Determine the (x, y) coordinate at the center of the cell enclosing the given text.  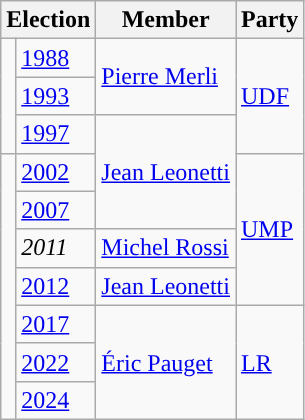
1997 (56, 134)
2002 (56, 172)
Pierre Merli (166, 77)
2024 (56, 400)
2017 (56, 324)
1988 (56, 58)
UMP (270, 229)
UDF (270, 96)
Member (166, 20)
2011 (56, 248)
Election (48, 20)
2007 (56, 210)
Party (270, 20)
2012 (56, 286)
2022 (56, 362)
1993 (56, 96)
LR (270, 362)
Michel Rossi (166, 248)
Éric Pauget (166, 362)
